Provide the (X, Y) coordinate of the cell's center where the given text is located.  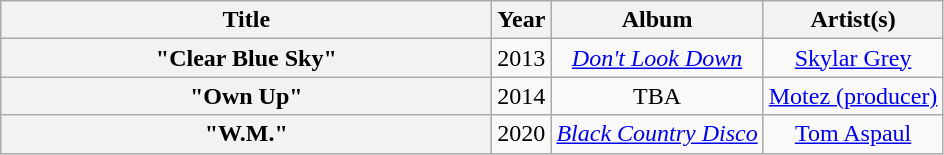
Black Country Disco (657, 134)
Album (657, 20)
Motez (producer) (853, 96)
Don't Look Down (657, 58)
Tom Aspaul (853, 134)
TBA (657, 96)
"W.M." (246, 134)
Artist(s) (853, 20)
Title (246, 20)
2020 (522, 134)
2014 (522, 96)
"Own Up" (246, 96)
Skylar Grey (853, 58)
"Clear Blue Sky" (246, 58)
Year (522, 20)
2013 (522, 58)
